Return the (x, y) coordinate for the center point of the cell that contains the specified text.  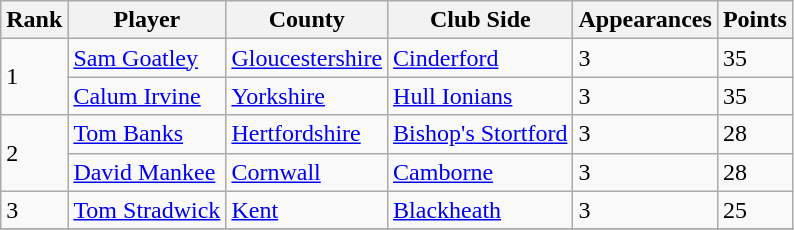
County (307, 20)
Blackheath (480, 210)
Camborne (480, 172)
Gloucestershire (307, 58)
Club Side (480, 20)
Calum Irvine (147, 96)
Hull Ionians (480, 96)
Hertfordshire (307, 134)
Points (754, 20)
Player (147, 20)
Kent (307, 210)
Rank (34, 20)
Tom Stradwick (147, 210)
25 (754, 210)
David Mankee (147, 172)
2 (34, 153)
Cornwall (307, 172)
Bishop's Stortford (480, 134)
Appearances (645, 20)
Cinderford (480, 58)
Sam Goatley (147, 58)
Yorkshire (307, 96)
1 (34, 77)
Tom Banks (147, 134)
